Return (X, Y) of the center of cell containing provided text 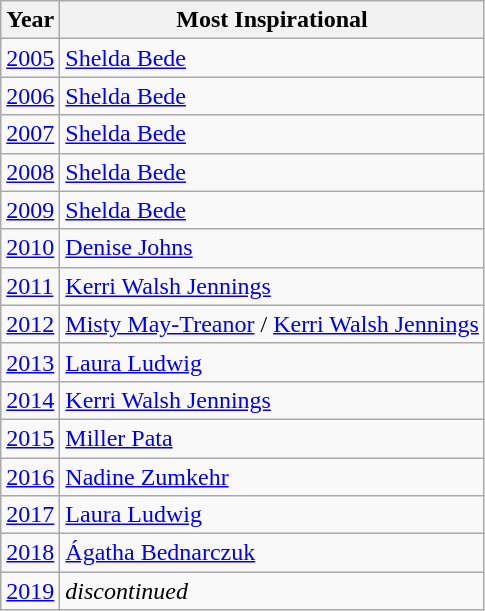
2005 (30, 58)
2009 (30, 210)
2008 (30, 172)
2017 (30, 515)
2006 (30, 96)
Misty May-Treanor / Kerri Walsh Jennings (272, 324)
2013 (30, 362)
2012 (30, 324)
Nadine Zumkehr (272, 477)
Most Inspirational (272, 20)
Ágatha Bednarczuk (272, 553)
2014 (30, 400)
2007 (30, 134)
Denise Johns (272, 248)
Year (30, 20)
2015 (30, 438)
2016 (30, 477)
2010 (30, 248)
2019 (30, 591)
discontinued (272, 591)
2011 (30, 286)
Miller Pata (272, 438)
2018 (30, 553)
